Pinpoint the cell where the given text exists, returning its (X, Y) midpoint coordinate. 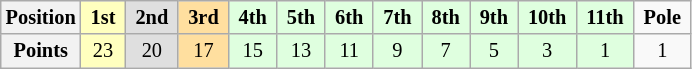
5 (494, 51)
15 (253, 51)
10th (547, 17)
4th (253, 17)
7 (446, 51)
6th (349, 17)
Position (41, 17)
11th (604, 17)
Points (41, 51)
Pole (662, 17)
5th (301, 17)
1st (104, 17)
17 (203, 51)
23 (104, 51)
9th (494, 17)
2nd (152, 17)
7th (397, 17)
9 (397, 51)
11 (349, 51)
13 (301, 51)
3rd (203, 17)
20 (152, 51)
8th (446, 17)
3 (547, 51)
